Identify which cell holds the provided text, then report its [X, Y] central coordinate. 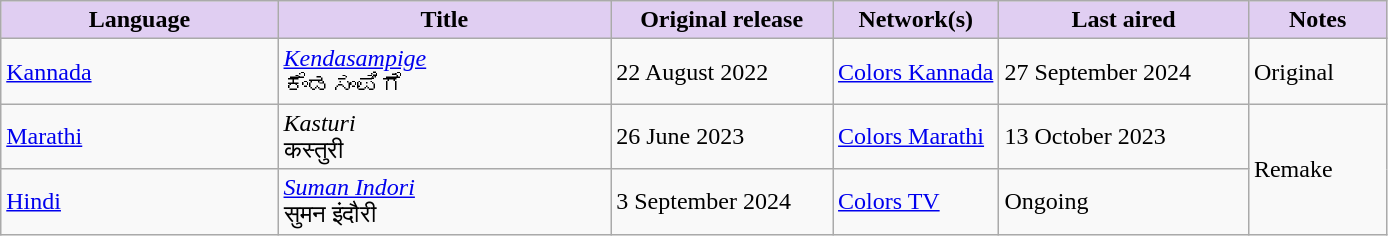
3 September 2024 [722, 202]
Colors Marathi [916, 136]
Hindi [140, 202]
Remake [1318, 169]
Colors Kannada [916, 72]
Kendasampige ಕೆಂಡಸಂಪಿಗೆ [444, 72]
27 September 2024 [1124, 72]
Marathi [140, 136]
Colors TV [916, 202]
26 June 2023 [722, 136]
Suman Indori सुमन इंदौरी [444, 202]
Title [444, 20]
22 August 2022 [722, 72]
Original [1318, 72]
Language [140, 20]
Ongoing [1124, 202]
Last aired [1124, 20]
Kannada [140, 72]
Notes [1318, 20]
Kasturi कस्तुरी [444, 136]
Original release [722, 20]
13 October 2023 [1124, 136]
Network(s) [916, 20]
